Find where the given text appears and provide that cell's center as [x, y] coordinate. 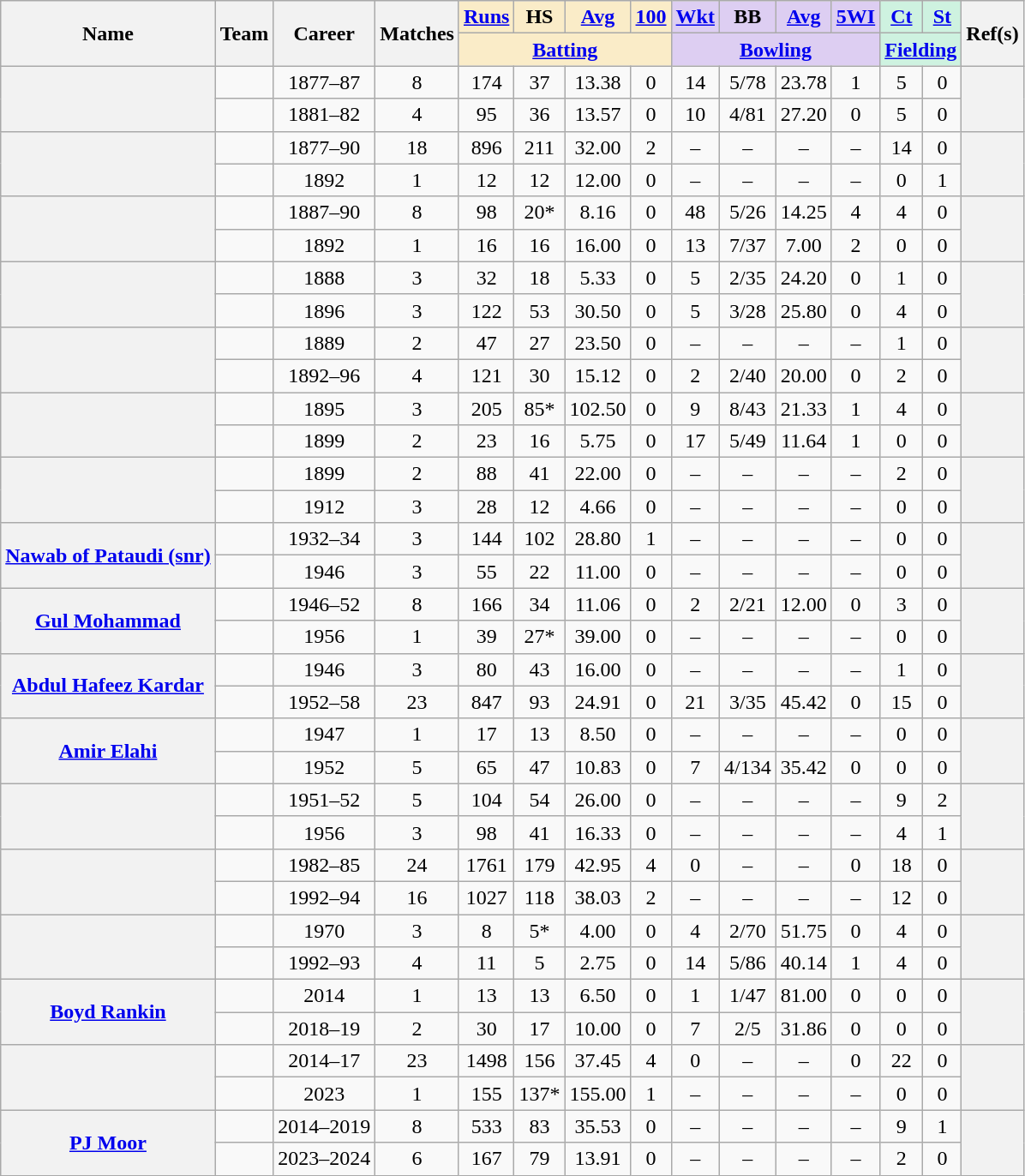
1887–90 [324, 213]
35.42 [804, 767]
24.20 [804, 278]
2/70 [747, 930]
14.25 [804, 213]
26.00 [598, 800]
122 [486, 310]
2014–2019 [324, 1126]
11 [486, 963]
23.50 [598, 343]
39 [486, 637]
45.42 [804, 702]
65 [486, 767]
5/86 [747, 963]
5/49 [747, 441]
5/26 [747, 213]
40.14 [804, 963]
13.91 [598, 1159]
1896 [324, 310]
7.00 [804, 245]
Ref(s) [992, 33]
6 [417, 1159]
30.50 [598, 310]
1952 [324, 767]
8.50 [598, 735]
1992–94 [324, 897]
1877–90 [324, 147]
37 [540, 82]
174 [486, 82]
13.38 [598, 82]
2023 [324, 1094]
167 [486, 1159]
102.50 [598, 409]
81.00 [804, 996]
1951–52 [324, 800]
2014 [324, 996]
Name [108, 33]
36 [540, 115]
35.53 [598, 1126]
34 [540, 604]
11.00 [598, 572]
54 [540, 800]
24 [417, 865]
4/81 [747, 115]
11.64 [804, 441]
Career [324, 33]
BB [747, 17]
211 [540, 147]
102 [540, 539]
32 [486, 278]
5.75 [598, 441]
37.45 [598, 1061]
847 [486, 702]
100 [651, 17]
10.83 [598, 767]
10.00 [598, 1029]
1877–87 [324, 82]
20* [540, 213]
2.75 [598, 963]
21 [695, 702]
5/78 [747, 82]
32.00 [598, 147]
10 [695, 115]
27* [540, 637]
31.86 [804, 1029]
23.78 [804, 82]
83 [540, 1126]
Gul Mohammad [108, 621]
88 [486, 474]
6.50 [598, 996]
Boyd Rankin [108, 1012]
5WI [855, 17]
4/134 [747, 767]
1947 [324, 735]
79 [540, 1159]
5* [540, 930]
4.00 [598, 930]
1946–52 [324, 604]
1498 [486, 1061]
11.06 [598, 604]
Runs [486, 17]
118 [540, 897]
42.95 [598, 865]
2/35 [747, 278]
20.00 [804, 375]
93 [540, 702]
166 [486, 604]
1/47 [747, 996]
Team [244, 33]
43 [540, 669]
179 [540, 865]
533 [486, 1126]
80 [486, 669]
25.80 [804, 310]
1982–85 [324, 865]
55 [486, 572]
1912 [324, 507]
7/37 [747, 245]
8/43 [747, 409]
1932–34 [324, 539]
3/28 [747, 310]
Batting [565, 50]
4.66 [598, 507]
2023–2024 [324, 1159]
21.33 [804, 409]
16.33 [598, 832]
5.33 [598, 278]
Abdul Hafeez Kardar [108, 686]
48 [695, 213]
144 [486, 539]
1881–82 [324, 115]
28.80 [598, 539]
137* [540, 1094]
2/40 [747, 375]
39.00 [598, 637]
1895 [324, 409]
1027 [486, 897]
Matches [417, 33]
28 [486, 507]
85* [540, 409]
1888 [324, 278]
95 [486, 115]
1761 [486, 865]
HS [540, 17]
22.00 [598, 474]
27.20 [804, 115]
1952–58 [324, 702]
Amir Elahi [108, 751]
1992–93 [324, 963]
Fielding [920, 50]
Ct [902, 17]
Nawab of Pataudi (snr) [108, 555]
1970 [324, 930]
PJ Moor [108, 1143]
51.75 [804, 930]
15 [902, 702]
24.91 [598, 702]
156 [540, 1061]
205 [486, 409]
Wkt [695, 17]
121 [486, 375]
53 [540, 310]
13.57 [598, 115]
15.12 [598, 375]
104 [486, 800]
38.03 [598, 897]
2/21 [747, 604]
Bowling [776, 50]
1892–96 [324, 375]
1889 [324, 343]
8.16 [598, 213]
St [943, 17]
3/35 [747, 702]
155.00 [598, 1094]
896 [486, 147]
155 [486, 1094]
2014–17 [324, 1061]
2018–19 [324, 1029]
27 [540, 343]
2/5 [747, 1029]
